Identify which cell holds the provided text, then report its (X, Y) central coordinate. 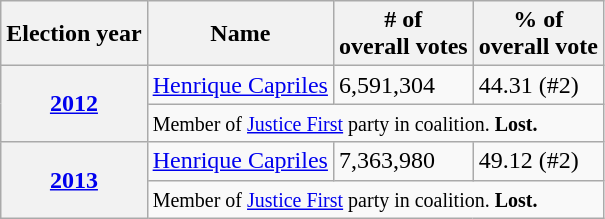
7,363,980 (403, 161)
44.31 (#2) (538, 85)
2013 (74, 180)
% ofoverall vote (538, 34)
2012 (74, 104)
6,591,304 (403, 85)
# ofoverall votes (403, 34)
49.12 (#2) (538, 161)
Election year (74, 34)
Name (240, 34)
